Locate the cell with the specified text and output its [x, y] center coordinate. 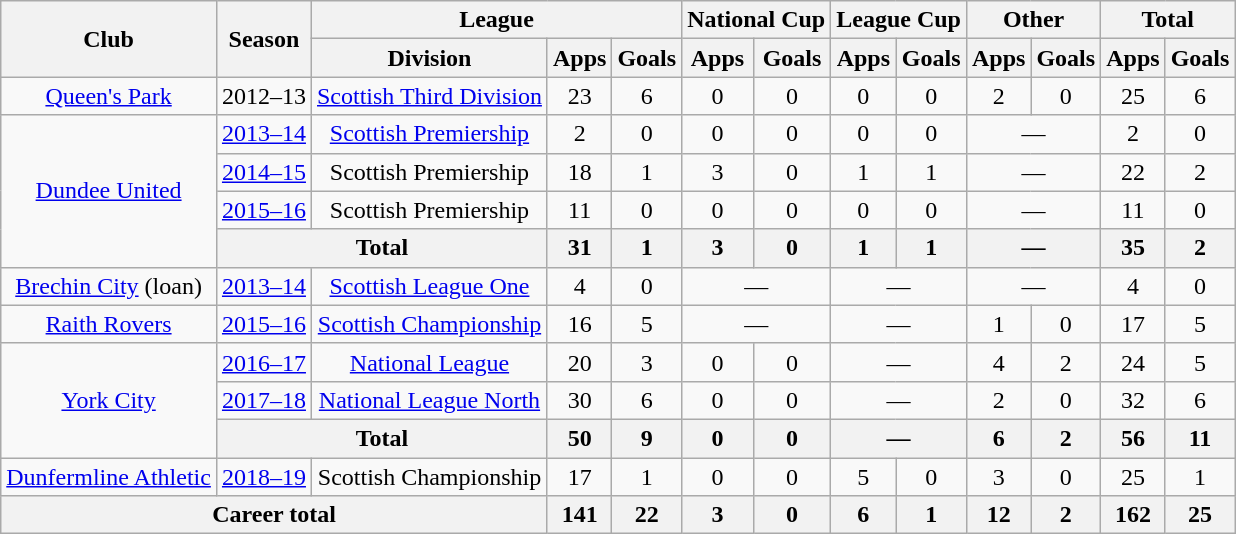
30 [579, 400]
Scottish League One [429, 286]
Career total [274, 515]
12 [998, 515]
Dunfermline Athletic [109, 477]
National League [429, 362]
162 [1133, 515]
National Cup [756, 20]
2014–15 [264, 172]
2018–19 [264, 477]
National League North [429, 400]
Other [1033, 20]
24 [1133, 362]
20 [579, 362]
Season [264, 39]
32 [1133, 400]
Raith Rovers [109, 324]
2012–13 [264, 96]
35 [1133, 248]
League Cup [899, 20]
56 [1133, 438]
141 [579, 515]
Queen's Park [109, 96]
2017–18 [264, 400]
Dundee United [109, 191]
9 [647, 438]
50 [579, 438]
League [496, 20]
2016–17 [264, 362]
Club [109, 39]
23 [579, 96]
Brechin City (loan) [109, 286]
31 [579, 248]
York City [109, 400]
18 [579, 172]
Scottish Third Division [429, 96]
16 [579, 324]
Division [429, 58]
